Determine the (X, Y) coordinate at the center of the cell enclosing the given text.  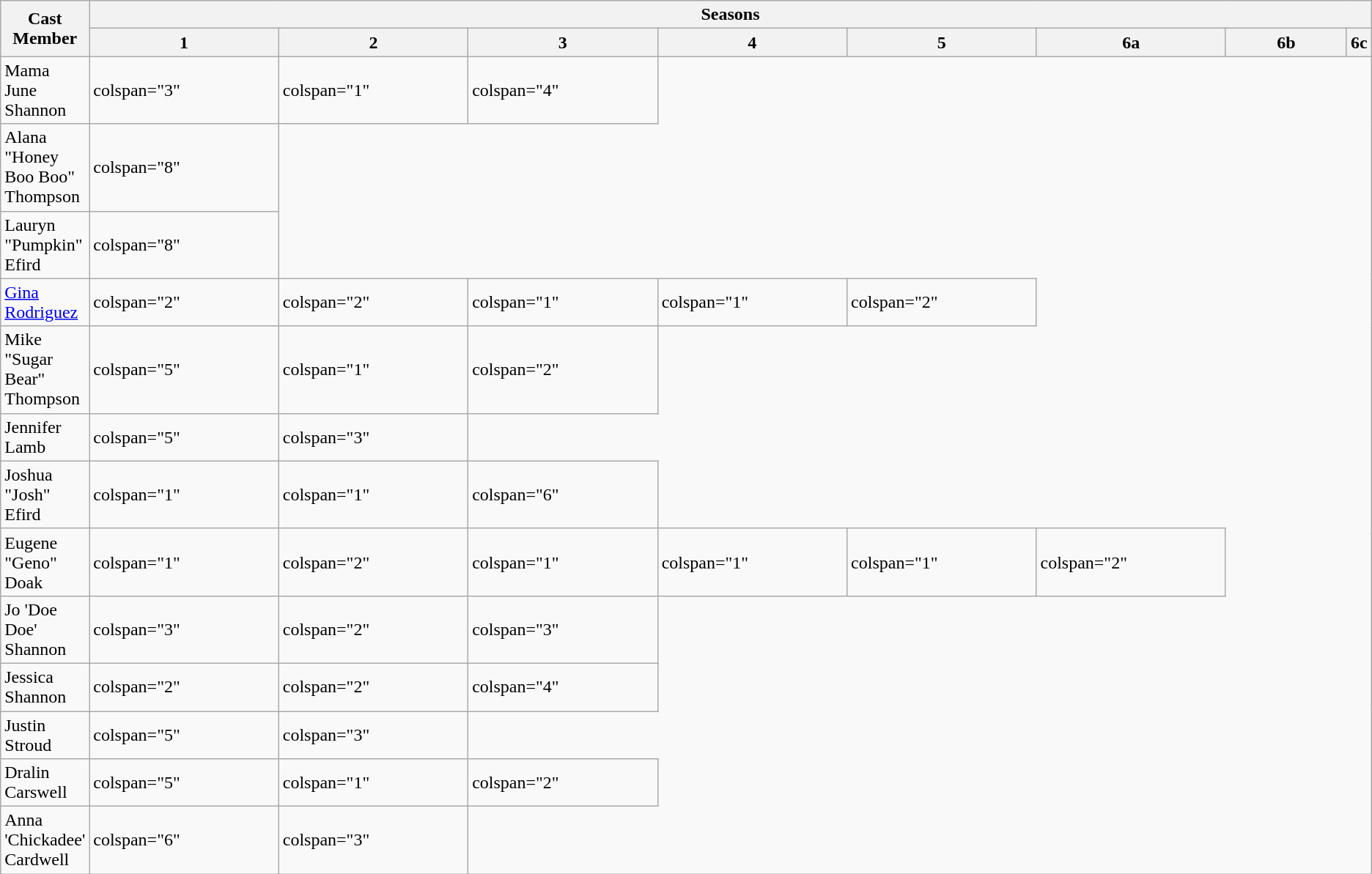
Alana "Honey Boo Boo" Thompson (45, 167)
Gina Rodriguez (45, 302)
2 (373, 42)
Seasons (730, 15)
Joshua "Josh" Efird (45, 495)
Lauryn "Pumpkin" Efird (45, 245)
3 (563, 42)
6a (1131, 42)
Eugene "Geno" Doak (45, 562)
5 (942, 42)
6b (1286, 42)
6c (1359, 42)
Dralin Carswell (45, 782)
Jo 'Doe Doe' Shannon (45, 629)
Anna 'Chickadee' Cardwell (45, 840)
Jessica Shannon (45, 687)
Jennifer Lamb (45, 437)
Mike "Sugar Bear" Thompson (45, 369)
Mama June Shannon (45, 90)
Justin Stroud (45, 734)
4 (752, 42)
1 (184, 42)
Cast Member (45, 29)
